Identify which cell holds the provided text, then report its [x, y] central coordinate. 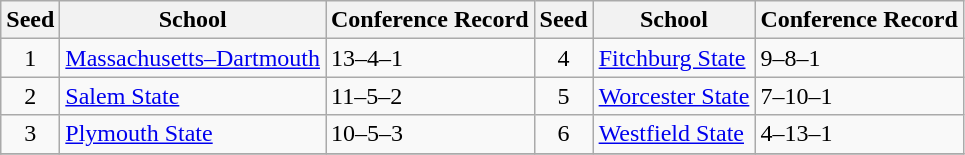
2 [30, 96]
9–8–1 [860, 58]
Worcester State [674, 96]
Salem State [193, 96]
6 [564, 134]
Plymouth State [193, 134]
Westfield State [674, 134]
3 [30, 134]
7–10–1 [860, 96]
4–13–1 [860, 134]
10–5–3 [430, 134]
1 [30, 58]
Massachusetts–Dartmouth [193, 58]
13–4–1 [430, 58]
11–5–2 [430, 96]
5 [564, 96]
Fitchburg State [674, 58]
4 [564, 58]
